Search for the cell housing the specified text and yield its [X, Y] center coordinate. 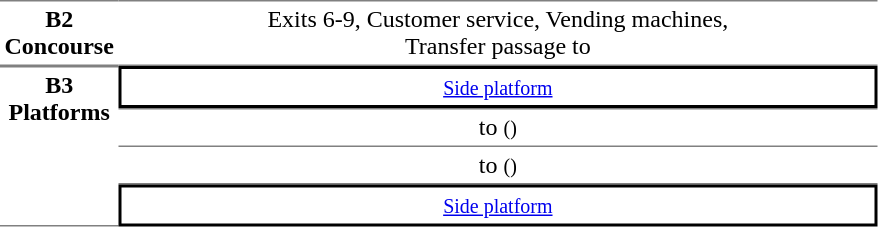
Exits 6-9, Customer service, Vending machines,Transfer passage to [498, 33]
B3Platforms [59, 146]
B2Concourse [59, 33]
